For the text-containing cell, return its midpoint in [x, y] coordinate format. 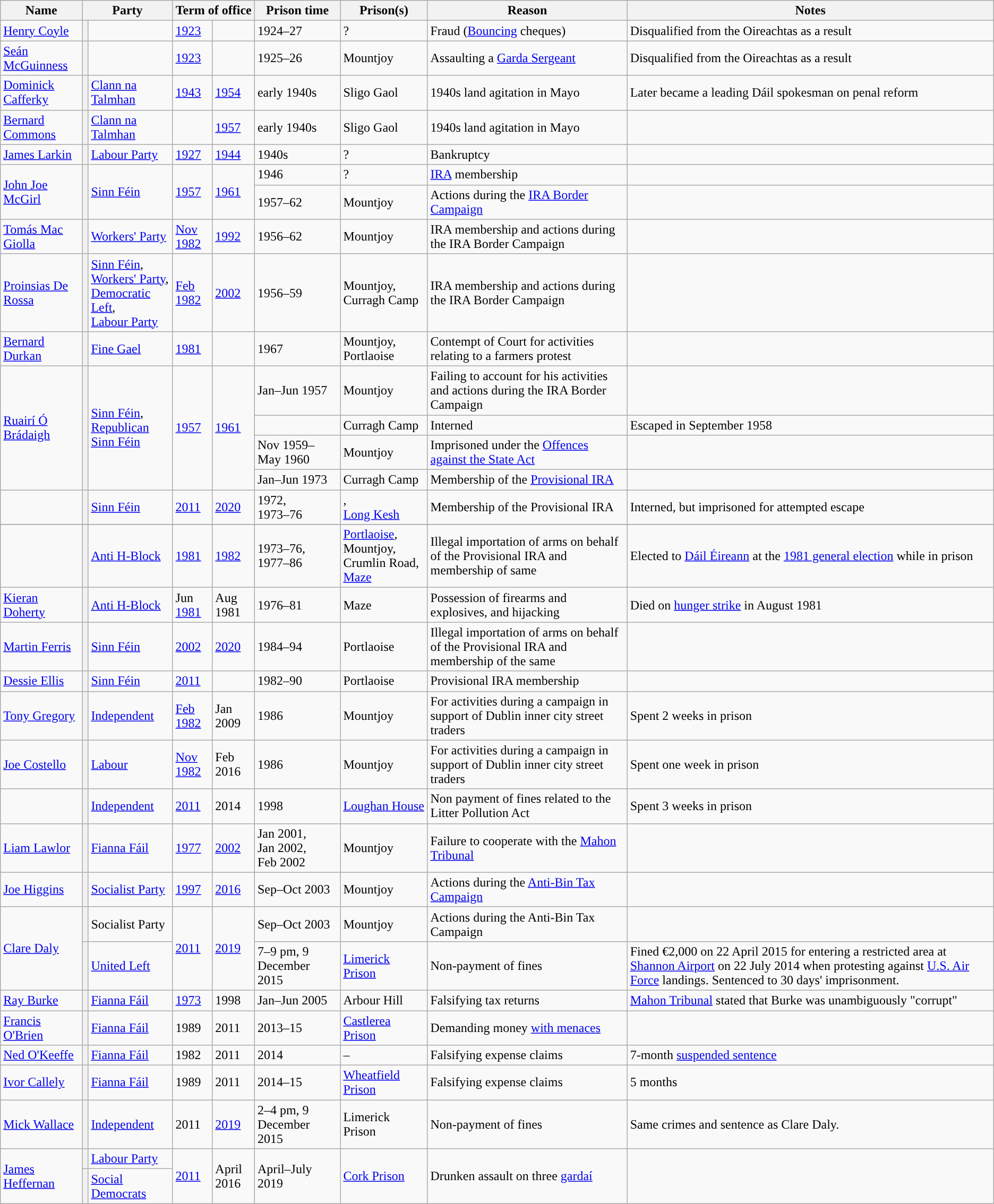
– [384, 1055]
1973–76,1977–86 [297, 556]
1977 [192, 848]
Prison time [297, 11]
Bankruptcy [527, 154]
Maze [384, 605]
IRA membership [527, 175]
Martin Ferris [41, 647]
Joe Higgins [41, 890]
1954 [234, 92]
James Heffernan [41, 1176]
Bernard Durkan [41, 348]
Joe Costello [41, 764]
2016 [234, 890]
Spent 2 weeks in prison [810, 716]
Fine Gael [131, 348]
United Left [131, 966]
Party [127, 11]
1976–81 [297, 605]
Jan 2001,Jan 2002,Feb 2002 [297, 848]
Mountjoy, Portlaoise [384, 348]
Spent 3 weeks in prison [810, 806]
Failure to cooperate with the Mahon Tribunal [527, 848]
Jan 2009 [234, 716]
Castlerea Prison [384, 1028]
Liam Lawlor [41, 848]
Ruairí Ó Brádaigh [41, 428]
Dessie Ellis [41, 681]
1943 [192, 92]
Mick Wallace [41, 1124]
Henry Coyle [41, 31]
Feb 2016 [234, 764]
Proinsias De Rossa [41, 293]
Died on hunger strike in August 1981 [810, 605]
Possession of firearms and explosives, and hijacking [527, 605]
Kieran Doherty [41, 605]
John Joe McGirl [41, 192]
Notes [810, 11]
Jan–Jun 1973 [297, 480]
Ray Burke [41, 1000]
Nov 1959–May 1960 [297, 452]
Social Democrats [131, 1186]
Dominick Cafferky [41, 92]
Tony Gregory [41, 716]
Actions during the IRA Border Campaign [527, 202]
Aug 1981 [234, 605]
Assaulting a Garda Sergeant [527, 58]
1924–27 [297, 31]
James Larkin [41, 154]
Bernard Commons [41, 127]
1997 [192, 890]
Ned O'Keeffe [41, 1055]
Ivor Callely [41, 1083]
1956–59 [297, 293]
Non payment of fines related to the Litter Pollution Act [527, 806]
Falsifying tax returns [527, 1000]
Escaped in September 1958 [810, 425]
1984–94 [297, 647]
1982–90 [297, 681]
Fraud (Bouncing cheques) [527, 31]
Cork Prison [384, 1176]
Sinn Féin,Workers' Party,Democratic Left,Labour Party [131, 293]
2014–15 [297, 1083]
Wheatfield Prison [384, 1083]
Reason [527, 11]
1957–62 [297, 202]
1940s [297, 154]
1956–62 [297, 237]
1972,1973–76 [297, 508]
Demanding money with menaces [527, 1028]
Arbour Hill [384, 1000]
1927 [192, 154]
Term of office [213, 11]
Mahon Tribunal stated that Burke was unambiguously "corrupt" [810, 1000]
Seán McGuinness [41, 58]
Provisional IRA membership [527, 681]
Jan–Jun 2005 [297, 1000]
1992 [234, 237]
Name [41, 11]
2–4 pm, 9 December 2015 [297, 1124]
7-month suspended sentence [810, 1055]
Portlaoise,Mountjoy,Crumlin Road,Maze [384, 556]
Jun 1981 [192, 605]
1967 [297, 348]
Illegal importation of arms on behalf of the Provisional IRA and membership of same [527, 556]
5 months [810, 1083]
1946 [297, 175]
1973 [192, 1000]
Labour [131, 764]
7–9 pm, 9 December 2015 [297, 966]
1925–26 [297, 58]
Later became a leading Dáil spokesman on penal reform [810, 92]
Elected to Dáil Éireann at the 1981 general election while in prison [810, 556]
Interned [527, 425]
Workers' Party [131, 237]
Drunken assault on three gardaí [527, 1176]
Spent one week in prison [810, 764]
Contempt of Court for activities relating to a farmers protest [527, 348]
Interned, but imprisoned for attempted escape [810, 508]
Imprisoned under the Offences against the State Act [527, 452]
April 2016 [234, 1176]
Francis O'Brien [41, 1028]
Same crimes and sentence as Clare Daly. [810, 1124]
Failing to account for his activities and actions during the IRA Border Campaign [527, 390]
Prison(s) [384, 11]
Tomás Mac Giolla [41, 237]
Illegal importation of arms on behalf of the Provisional IRA and membership of the same [527, 647]
Loughan House [384, 806]
Clare Daly [41, 948]
,Long Kesh [384, 508]
Jan–Jun 1957 [297, 390]
1944 [234, 154]
2013–15 [297, 1028]
Mountjoy, Curragh Camp [384, 293]
April–July 2019 [297, 1176]
Sinn Féin,Republican Sinn Féin [131, 428]
